Find where the given text appears and provide that cell's center as [X, Y] coordinate. 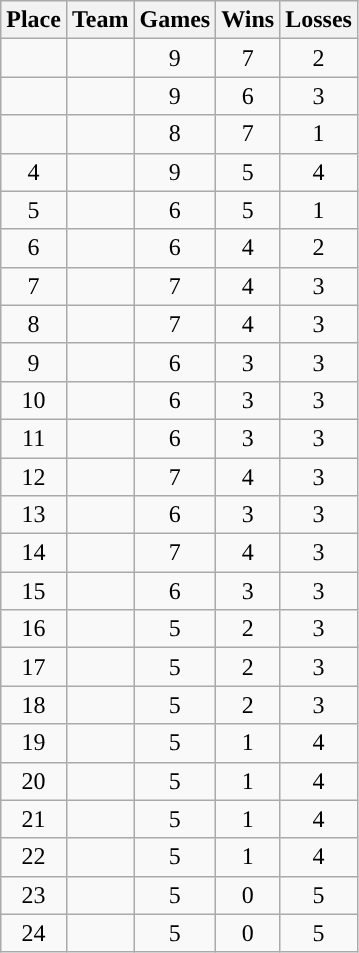
20 [34, 781]
11 [34, 438]
23 [34, 895]
22 [34, 857]
10 [34, 400]
Place [34, 20]
14 [34, 553]
15 [34, 591]
17 [34, 667]
Team [100, 20]
13 [34, 515]
12 [34, 477]
16 [34, 629]
21 [34, 819]
18 [34, 705]
Games [175, 20]
Wins [248, 20]
19 [34, 743]
24 [34, 933]
Losses [319, 20]
